Provide the (x, y) coordinate of the cell's center where the given text is located.  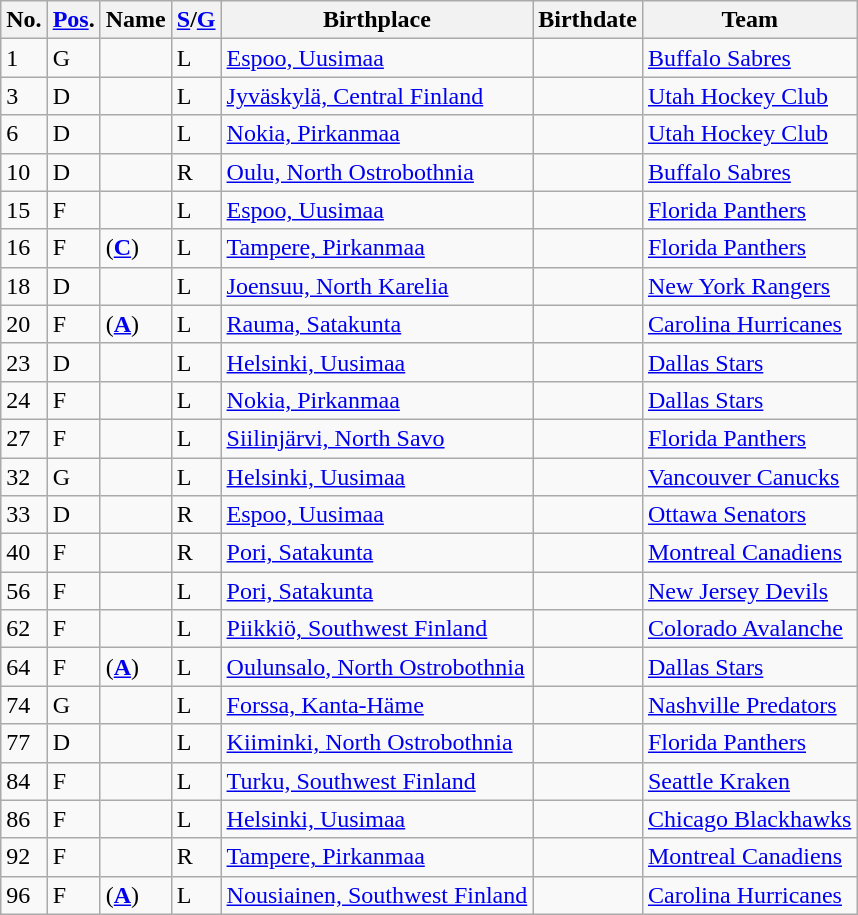
Turku, Southwest Finland (377, 781)
16 (24, 248)
40 (24, 553)
Chicago Blackhawks (749, 819)
New York Rangers (749, 286)
Colorado Avalanche (749, 629)
S/G (196, 20)
Birthdate (588, 20)
56 (24, 591)
77 (24, 743)
18 (24, 286)
27 (24, 438)
20 (24, 324)
62 (24, 629)
Nashville Predators (749, 705)
Kiiminki, North Ostrobothnia (377, 743)
Pos. (74, 20)
Vancouver Canucks (749, 477)
32 (24, 477)
74 (24, 705)
24 (24, 400)
1 (24, 58)
Name (136, 20)
No. (24, 20)
Piikkiö, Southwest Finland (377, 629)
15 (24, 210)
92 (24, 857)
10 (24, 172)
Birthplace (377, 20)
Oulunsalo, North Ostrobothnia (377, 667)
86 (24, 819)
Jyväskylä, Central Finland (377, 96)
Ottawa Senators (749, 515)
New Jersey Devils (749, 591)
Siilinjärvi, North Savo (377, 438)
6 (24, 134)
Oulu, North Ostrobothnia (377, 172)
Forssa, Kanta-Häme (377, 705)
84 (24, 781)
Seattle Kraken (749, 781)
23 (24, 362)
Team (749, 20)
96 (24, 895)
Nousiainen, Southwest Finland (377, 895)
33 (24, 515)
64 (24, 667)
Rauma, Satakunta (377, 324)
3 (24, 96)
Joensuu, North Karelia (377, 286)
(C) (136, 248)
